From the cell containing the given text, extract its center point as [x, y] coordinate. 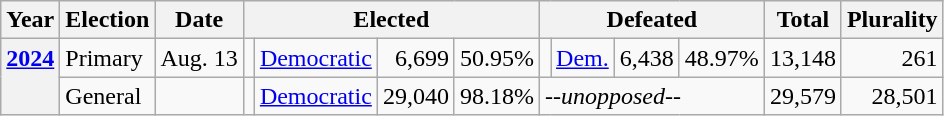
13,148 [802, 58]
Aug. 13 [199, 58]
Year [30, 20]
29,579 [802, 96]
48.97% [722, 58]
28,501 [892, 96]
General [108, 96]
Date [199, 20]
Election [108, 20]
261 [892, 58]
2024 [30, 77]
Plurality [892, 20]
29,040 [416, 96]
50.95% [496, 58]
Total [802, 20]
--unopposed-- [652, 96]
Defeated [652, 20]
Primary [108, 58]
6,699 [416, 58]
98.18% [496, 96]
Elected [391, 20]
Dem. [583, 58]
6,438 [646, 58]
